Output the (X, Y) coordinate of the center of the cell containing the given text.  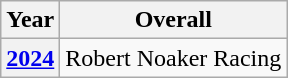
Robert Noaker Racing (174, 58)
Year (30, 20)
Overall (174, 20)
2024 (30, 58)
